Scan for the cell matching the given text and deliver its [X, Y] coordinate at center. 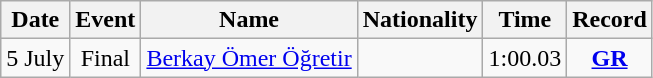
GR [610, 58]
Event [106, 20]
1:00.03 [525, 58]
Berkay Ömer Öğretir [249, 58]
Time [525, 20]
5 July [36, 58]
Date [36, 20]
Name [249, 20]
Record [610, 20]
Nationality [420, 20]
Final [106, 58]
